Locate the cell with the specified text and output its (x, y) center coordinate. 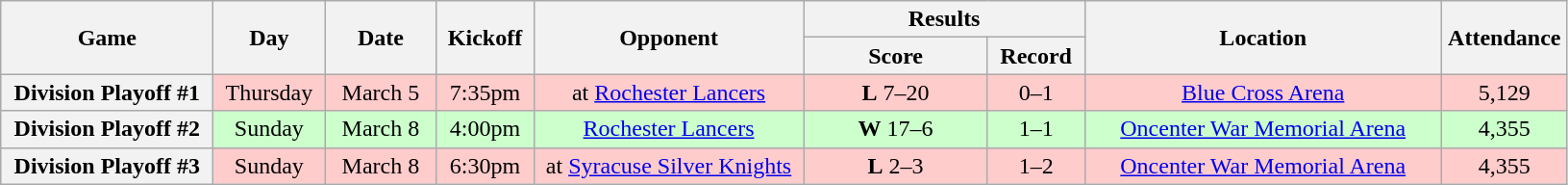
Opponent (669, 38)
Record (1036, 56)
Results (944, 19)
1–2 (1036, 166)
7:35pm (485, 92)
6:30pm (485, 166)
Blue Cross Arena (1263, 92)
Kickoff (485, 38)
0–1 (1036, 92)
Location (1263, 38)
Division Playoff #2 (108, 129)
Day (269, 38)
Rochester Lancers (669, 129)
L 2–3 (896, 166)
at Rochester Lancers (669, 92)
Division Playoff #1 (108, 92)
Attendance (1504, 38)
Division Playoff #3 (108, 166)
Thursday (269, 92)
Game (108, 38)
at Syracuse Silver Knights (669, 166)
Date (381, 38)
4:00pm (485, 129)
Score (896, 56)
5,129 (1504, 92)
1–1 (1036, 129)
L 7–20 (896, 92)
W 17–6 (896, 129)
March 5 (381, 92)
